Return the (x, y) coordinate for the center point of the cell that contains the specified text.  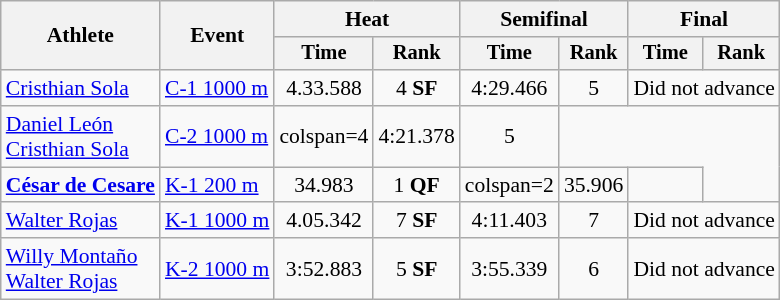
C-2 1000 m (217, 136)
4.33.588 (324, 88)
4 SF (416, 88)
K-1 1000 m (217, 221)
6 (594, 268)
Semifinal (544, 19)
Willy MontañoWalter Rojas (80, 268)
Daniel LeónCristhian Sola (80, 136)
4:21.378 (416, 136)
3:52.883 (324, 268)
Athlete (80, 36)
Heat (366, 19)
K-1 200 m (217, 185)
Walter Rojas (80, 221)
4.05.342 (324, 221)
colspan=2 (510, 185)
4:29.466 (510, 88)
1 QF (416, 185)
C-1 1000 m (217, 88)
K-2 1000 m (217, 268)
7 (594, 221)
Final (704, 19)
7 SF (416, 221)
34.983 (324, 185)
Cristhian Sola (80, 88)
Event (217, 36)
César de Cesare (80, 185)
35.906 (594, 185)
3:55.339 (510, 268)
4:11.403 (510, 221)
5 SF (416, 268)
colspan=4 (324, 136)
